For the text-containing cell, return its midpoint in [X, Y] coordinate format. 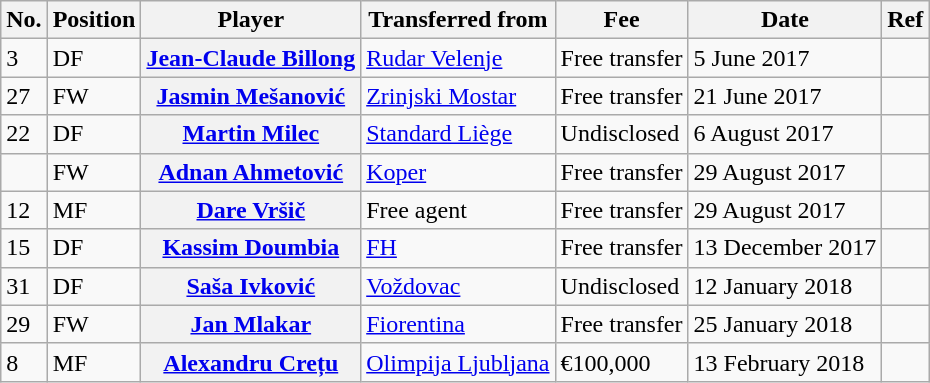
5 June 2017 [785, 58]
FH [458, 248]
No. [24, 20]
15 [24, 248]
3 [24, 58]
Dare Vršič [251, 210]
31 [24, 286]
Free agent [458, 210]
Jasmin Mešanović [251, 96]
27 [24, 96]
8 [24, 362]
€100,000 [622, 362]
Ref [906, 20]
Player [251, 20]
Zrinjski Mostar [458, 96]
25 January 2018 [785, 324]
Saša Ivković [251, 286]
Alexandru Crețu [251, 362]
12 January 2018 [785, 286]
22 [24, 134]
Rudar Velenje [458, 58]
Fiorentina [458, 324]
Fee [622, 20]
Voždovac [458, 286]
29 [24, 324]
21 June 2017 [785, 96]
Transferred from [458, 20]
13 February 2018 [785, 362]
Kassim Doumbia [251, 248]
Koper [458, 172]
Position [94, 20]
Jean-Claude Billong [251, 58]
Adnan Ahmetović [251, 172]
Jan Mlakar [251, 324]
Olimpija Ljubljana [458, 362]
Date [785, 20]
13 December 2017 [785, 248]
6 August 2017 [785, 134]
12 [24, 210]
Standard Liège [458, 134]
Martin Milec [251, 134]
